Scan for the cell matching the given text and deliver its (X, Y) coordinate at center. 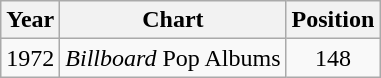
148 (333, 58)
Billboard Pop Albums (173, 58)
Year (30, 20)
1972 (30, 58)
Chart (173, 20)
Position (333, 20)
